Extract the [X, Y] coordinate from the center of the cell holding the provided text.  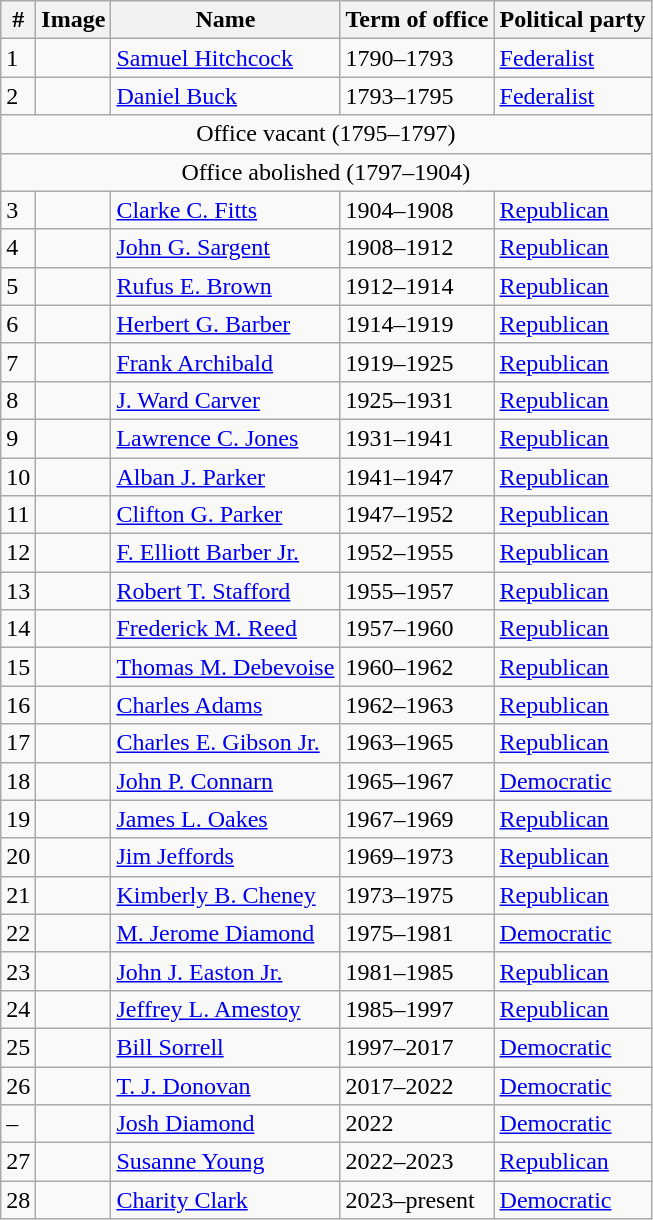
2022–2023 [417, 1162]
– [18, 1124]
F. Elliott Barber Jr. [226, 553]
Frank Archibald [226, 362]
1973–1975 [417, 895]
14 [18, 629]
Frederick M. Reed [226, 629]
Bill Sorrell [226, 1047]
12 [18, 553]
Charles E. Gibson Jr. [226, 743]
M. Jerome Diamond [226, 933]
# [18, 20]
Clarke C. Fitts [226, 210]
Jeffrey L. Amestoy [226, 1009]
7 [18, 362]
Office abolished (1797–1904) [326, 172]
16 [18, 705]
1952–1955 [417, 553]
Daniel Buck [226, 96]
1904–1908 [417, 210]
2017–2022 [417, 1085]
19 [18, 819]
13 [18, 591]
1947–1952 [417, 515]
1963–1965 [417, 743]
1912–1914 [417, 286]
17 [18, 743]
J. Ward Carver [226, 400]
Image [74, 20]
Office vacant (1795–1797) [326, 134]
1981–1985 [417, 971]
John J. Easton Jr. [226, 971]
27 [18, 1162]
9 [18, 438]
Term of office [417, 20]
James L. Oakes [226, 819]
1965–1967 [417, 781]
10 [18, 477]
Robert T. Stafford [226, 591]
8 [18, 400]
1790–1793 [417, 58]
Rufus E. Brown [226, 286]
Thomas M. Debevoise [226, 667]
2023–present [417, 1200]
15 [18, 667]
Lawrence C. Jones [226, 438]
23 [18, 971]
28 [18, 1200]
Josh Diamond [226, 1124]
1960–1962 [417, 667]
Kimberly B. Cheney [226, 895]
1 [18, 58]
Samuel Hitchcock [226, 58]
1914–1919 [417, 324]
3 [18, 210]
John P. Connarn [226, 781]
Charles Adams [226, 705]
1957–1960 [417, 629]
T. J. Donovan [226, 1085]
1967–1969 [417, 819]
Charity Clark [226, 1200]
1997–2017 [417, 1047]
1975–1981 [417, 933]
John G. Sargent [226, 248]
Jim Jeffords [226, 857]
26 [18, 1085]
1962–1963 [417, 705]
1985–1997 [417, 1009]
2 [18, 96]
1941–1947 [417, 477]
11 [18, 515]
2022 [417, 1124]
Name [226, 20]
5 [18, 286]
25 [18, 1047]
18 [18, 781]
1955–1957 [417, 591]
Susanne Young [226, 1162]
4 [18, 248]
1908–1912 [417, 248]
21 [18, 895]
20 [18, 857]
1919–1925 [417, 362]
Clifton G. Parker [226, 515]
1969–1973 [417, 857]
24 [18, 1009]
1931–1941 [417, 438]
22 [18, 933]
Alban J. Parker [226, 477]
Political party [572, 20]
1925–1931 [417, 400]
6 [18, 324]
1793–1795 [417, 96]
Herbert G. Barber [226, 324]
